Identify which cell holds the provided text, then report its (X, Y) central coordinate. 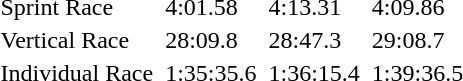
28:47.3 (314, 40)
28:09.8 (211, 40)
